Detect which cell encompasses the target text, then output its [x, y] center coordinate. 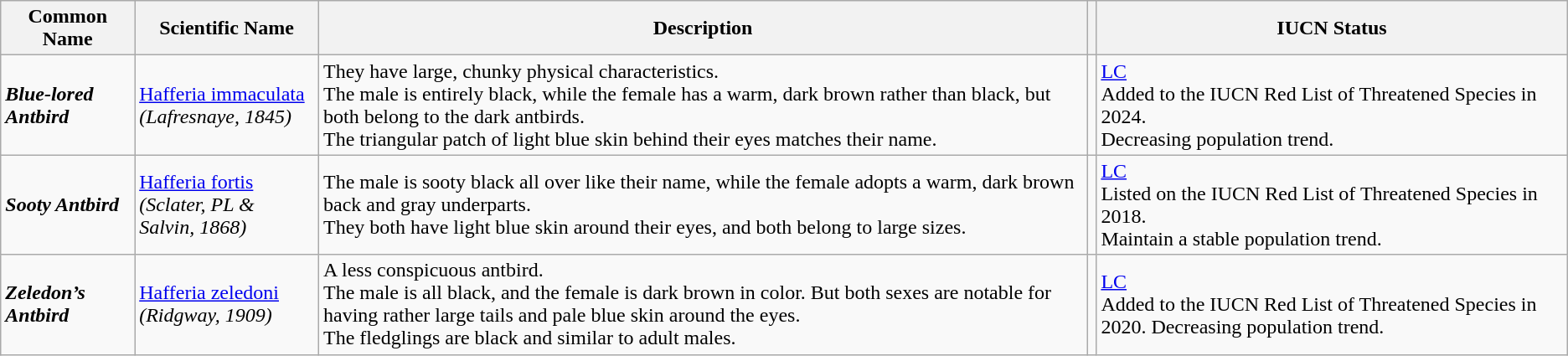
Hafferia fortis(Sclater, PL & Salvin, 1868) [227, 204]
IUCN Status [1332, 28]
Hafferia immaculata(Lafresnaye, 1845) [227, 106]
LCListed on the IUCN Red List of Threatened Species in 2018.Maintain a stable population trend. [1332, 204]
Description [702, 28]
Scientific Name [227, 28]
LCAdded to the IUCN Red List of Threatened Species in 2020. Decreasing population trend. [1332, 305]
LCAdded to the IUCN Red List of Threatened Species in 2024.Decreasing population trend. [1332, 106]
Blue-lored Antbird [68, 106]
Sooty Antbird [68, 204]
Common Name [68, 28]
Hafferia zeledoni(Ridgway, 1909) [227, 305]
Zeledon’s Antbird [68, 305]
